Search for the cell housing the specified text and yield its (X, Y) center coordinate. 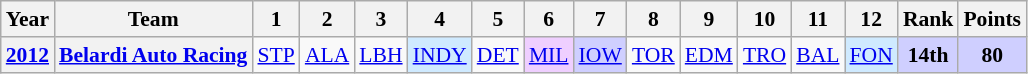
Team (153, 19)
INDY (440, 55)
LBH (380, 55)
2012 (28, 55)
8 (654, 19)
Rank (928, 19)
EDM (709, 55)
2 (327, 19)
9 (709, 19)
TRO (764, 55)
TOR (654, 55)
4 (440, 19)
10 (764, 19)
BAL (818, 55)
5 (498, 19)
STP (276, 55)
80 (992, 55)
IOW (600, 55)
14th (928, 55)
6 (549, 19)
7 (600, 19)
Belardi Auto Racing (153, 55)
ALA (327, 55)
12 (870, 19)
3 (380, 19)
DET (498, 55)
FON (870, 55)
1 (276, 19)
11 (818, 19)
MIL (549, 55)
Points (992, 19)
Year (28, 19)
